Identify which cell holds the provided text, then report its [X, Y] central coordinate. 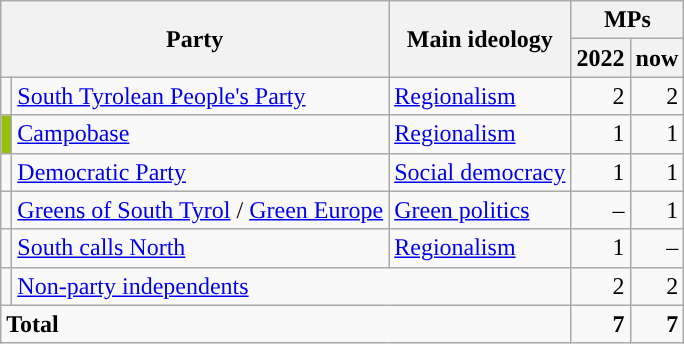
Total [286, 324]
Green politics [480, 210]
2022 [600, 58]
South calls North [200, 248]
Non-party independents [292, 286]
South Tyrolean People's Party [200, 96]
Greens of South Tyrol / Green Europe [200, 210]
Social democracy [480, 172]
now [657, 58]
MPs [628, 20]
Campobase [200, 134]
Party [195, 39]
Main ideology [480, 39]
Democratic Party [200, 172]
